Return [x, y] of the center of cell containing provided text 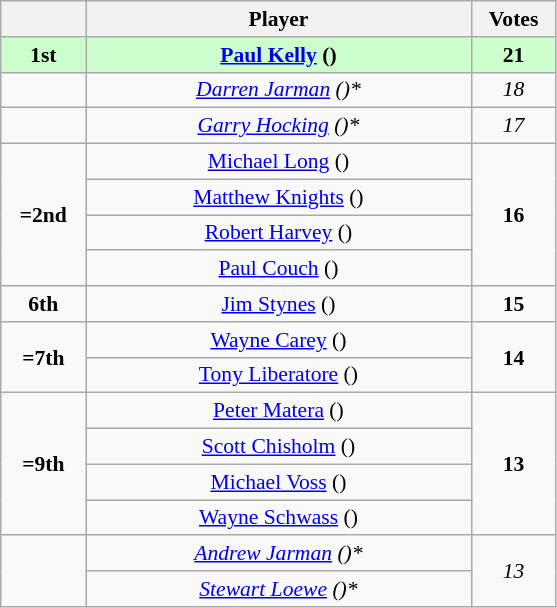
Wayne Carey () [278, 340]
=9th [44, 464]
Michael Long () [278, 162]
1st [44, 55]
18 [514, 90]
Michael Voss () [278, 482]
16 [514, 215]
Player [278, 19]
Paul Kelly () [278, 55]
Darren Jarman ()* [278, 90]
Tony Liberatore () [278, 375]
17 [514, 126]
Matthew Knights () [278, 197]
Wayne Schwass () [278, 518]
14 [514, 358]
=2nd [44, 215]
6th [44, 304]
Andrew Jarman ()* [278, 554]
Robert Harvey () [278, 233]
Garry Hocking ()* [278, 126]
=7th [44, 358]
Scott Chisholm () [278, 447]
Paul Couch () [278, 269]
Jim Stynes () [278, 304]
Votes [514, 19]
Stewart Loewe ()* [278, 589]
21 [514, 55]
Peter Matera () [278, 411]
15 [514, 304]
